Pinpoint the cell where the given text exists, returning its [X, Y] midpoint coordinate. 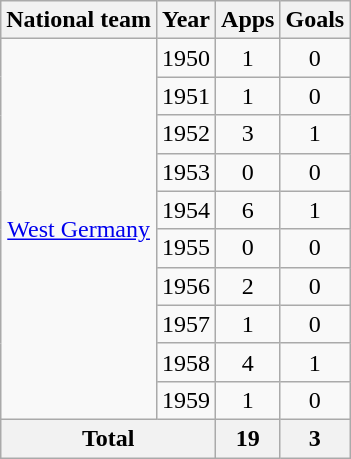
West Germany [79, 230]
1954 [186, 210]
Goals [315, 20]
1953 [186, 172]
1952 [186, 134]
4 [248, 362]
1958 [186, 362]
19 [248, 438]
1959 [186, 400]
1950 [186, 58]
1957 [186, 324]
2 [248, 286]
1955 [186, 248]
Total [108, 438]
1951 [186, 96]
National team [79, 20]
Year [186, 20]
Apps [248, 20]
6 [248, 210]
1956 [186, 286]
